Find where the given text appears and provide that cell's center as [X, Y] coordinate. 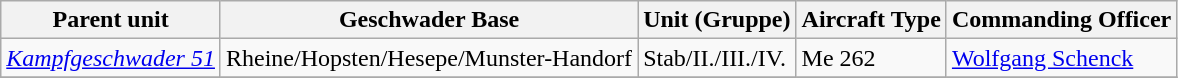
Kampfgeschwader 51 [111, 58]
Me 262 [871, 58]
Rheine/Hopsten/Hesepe/Munster-Handorf [428, 58]
Unit (Gruppe) [717, 20]
Parent unit [111, 20]
Commanding Officer [1061, 20]
Stab/II./III./IV. [717, 58]
Wolfgang Schenck [1061, 58]
Geschwader Base [428, 20]
Aircraft Type [871, 20]
